Scan for the cell matching the given text and deliver its (x, y) coordinate at center. 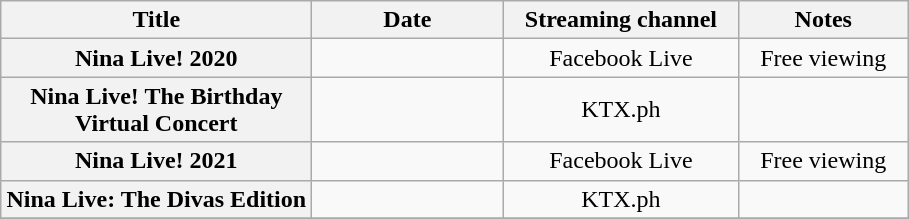
Streaming channel (621, 20)
Date (408, 20)
Notes (824, 20)
Title (156, 20)
Nina Live: The Divas Edition (156, 199)
Nina Live! 2020 (156, 58)
Nina Live! The Birthday Virtual Concert (156, 110)
Nina Live! 2021 (156, 161)
